From the cell containing the given text, extract its center point as (x, y) coordinate. 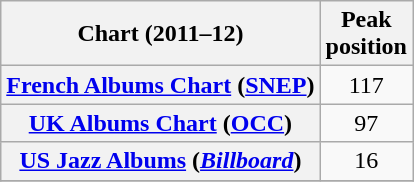
French Albums Chart (SNEP) (160, 85)
US Jazz Albums (Billboard) (160, 161)
UK Albums Chart (OCC) (160, 123)
117 (366, 85)
Chart (2011–12) (160, 34)
97 (366, 123)
Peakposition (366, 34)
16 (366, 161)
